Capture the cell that displays the provided text and extract its [X, Y] central coordinate. 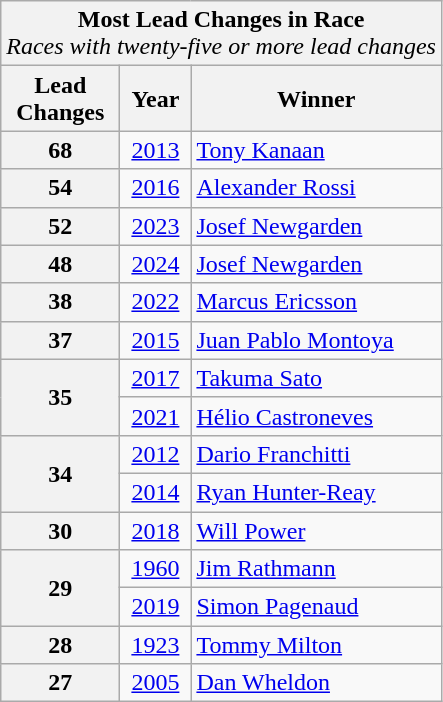
2019 [156, 607]
30 [60, 531]
52 [60, 226]
2024 [156, 264]
35 [60, 397]
2018 [156, 531]
Dan Wheldon [316, 683]
2023 [156, 226]
Ryan Hunter-Reay [316, 492]
Tony Kanaan [316, 150]
38 [60, 302]
Juan Pablo Montoya [316, 340]
Hélio Castroneves [316, 416]
Alexander Rossi [316, 188]
Year [156, 98]
Takuma Sato [316, 378]
2005 [156, 683]
37 [60, 340]
2013 [156, 150]
Marcus Ericsson [316, 302]
29 [60, 588]
2022 [156, 302]
Most Lead Changes in RaceRaces with twenty-five or more lead changes [222, 34]
27 [60, 683]
1960 [156, 569]
Tommy Milton [316, 645]
2016 [156, 188]
2015 [156, 340]
2021 [156, 416]
54 [60, 188]
Winner [316, 98]
34 [60, 473]
LeadChanges [60, 98]
2017 [156, 378]
Dario Franchitti [316, 454]
1923 [156, 645]
68 [60, 150]
Simon Pagenaud [316, 607]
28 [60, 645]
2012 [156, 454]
48 [60, 264]
Jim Rathmann [316, 569]
2014 [156, 492]
Will Power [316, 531]
